Find where the given text appears and provide that cell's center as [x, y] coordinate. 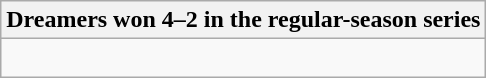
Dreamers won 4–2 in the regular-season series [244, 20]
